Search for the cell housing the specified text and yield its (X, Y) center coordinate. 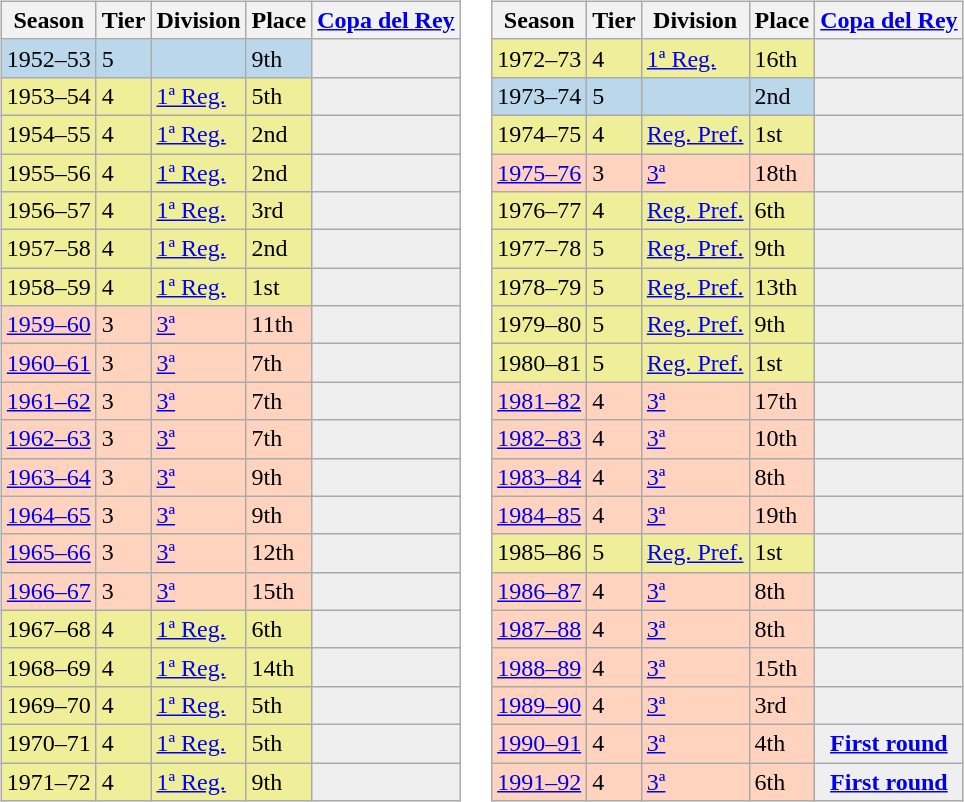
1978–79 (540, 287)
16th (782, 58)
1961–62 (48, 401)
1971–72 (48, 781)
1989–90 (540, 705)
1957–58 (48, 249)
1981–82 (540, 401)
1975–76 (540, 173)
12th (279, 553)
1973–74 (540, 96)
1964–65 (48, 515)
17th (782, 401)
1987–88 (540, 629)
1990–91 (540, 743)
11th (279, 325)
1985–86 (540, 553)
1960–61 (48, 363)
1970–71 (48, 743)
1965–66 (48, 553)
1956–57 (48, 211)
1982–83 (540, 439)
1977–78 (540, 249)
1953–54 (48, 96)
13th (782, 287)
1969–70 (48, 705)
4th (782, 743)
1968–69 (48, 667)
1959–60 (48, 325)
14th (279, 667)
1991–92 (540, 781)
1983–84 (540, 477)
10th (782, 439)
1986–87 (540, 591)
19th (782, 515)
1962–63 (48, 439)
1976–77 (540, 211)
1984–85 (540, 515)
1974–75 (540, 134)
1954–55 (48, 134)
1980–81 (540, 363)
1979–80 (540, 325)
1966–67 (48, 591)
1963–64 (48, 477)
1952–53 (48, 58)
1958–59 (48, 287)
18th (782, 173)
1988–89 (540, 667)
1955–56 (48, 173)
1972–73 (540, 58)
1967–68 (48, 629)
